Pinpoint the cell where the given text exists, returning its (X, Y) midpoint coordinate. 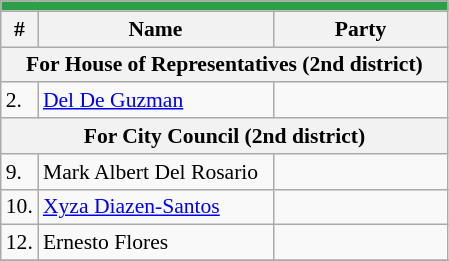
2. (20, 101)
For House of Representatives (2nd district) (224, 65)
For City Council (2nd district) (224, 136)
Mark Albert Del Rosario (156, 172)
Name (156, 29)
9. (20, 172)
Xyza Diazen-Santos (156, 207)
Party (360, 29)
Del De Guzman (156, 101)
10. (20, 207)
12. (20, 243)
Ernesto Flores (156, 243)
# (20, 29)
